Scan for the cell matching the given text and deliver its (x, y) coordinate at center. 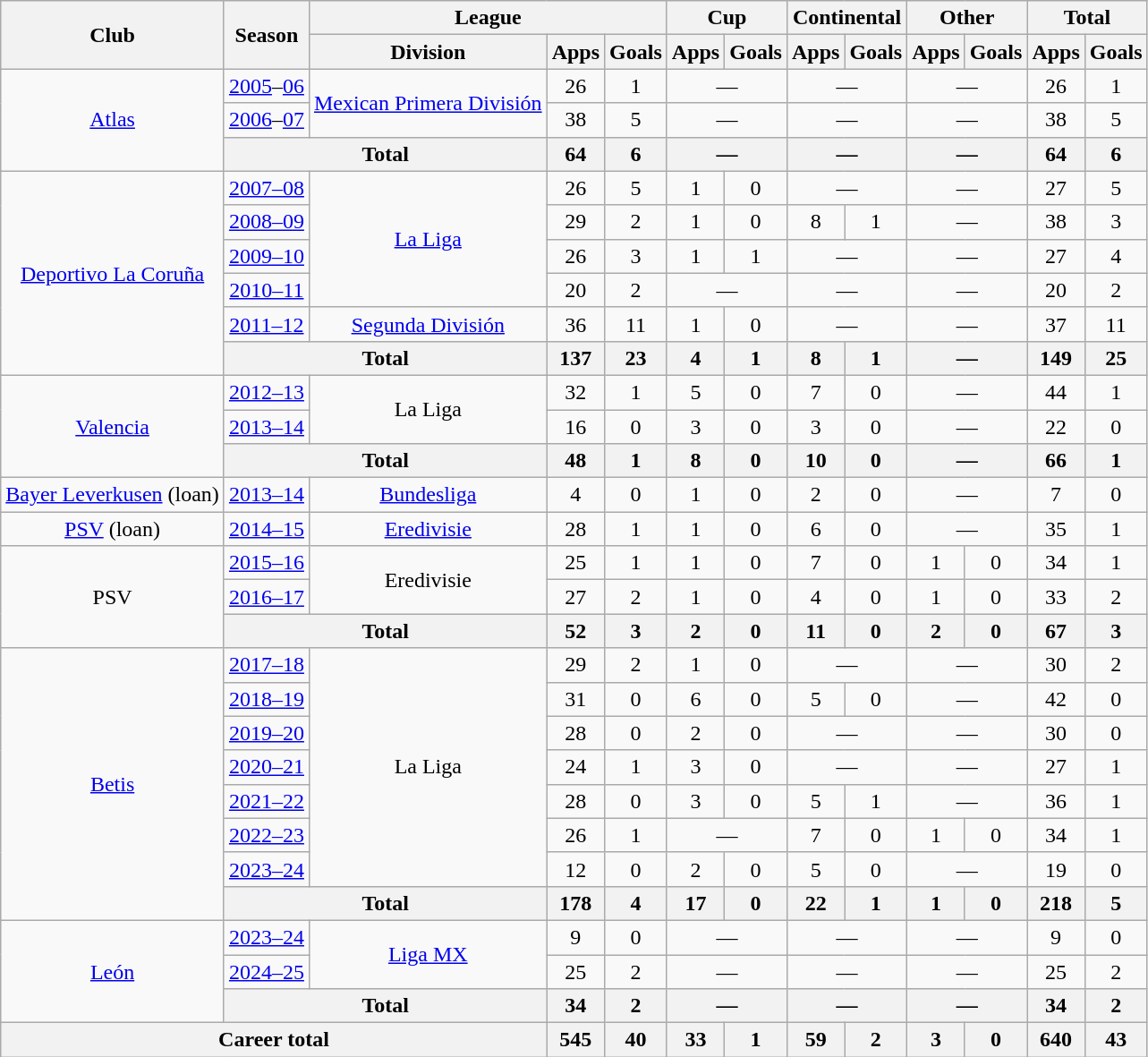
640 (1056, 1040)
2015–16 (267, 563)
23 (636, 358)
2022–23 (267, 835)
2018–19 (267, 699)
Cup (727, 18)
Division (428, 52)
17 (695, 903)
545 (575, 1040)
178 (575, 903)
10 (815, 461)
León (113, 971)
2019–20 (267, 733)
2021–22 (267, 801)
2020–21 (267, 767)
42 (1056, 699)
137 (575, 358)
Bayer Leverkusen (loan) (113, 495)
2010–11 (267, 290)
32 (575, 392)
Club (113, 35)
35 (1056, 529)
16 (575, 427)
37 (1056, 324)
Mexican Primera División (428, 103)
24 (575, 767)
League (488, 18)
2006–07 (267, 120)
52 (575, 631)
Bundesliga (428, 495)
2007–08 (267, 188)
Deportivo La Coruña (113, 273)
PSV (loan) (113, 529)
2024–25 (267, 971)
31 (575, 699)
19 (1056, 869)
44 (1056, 392)
2008–09 (267, 222)
2017–18 (267, 665)
Liga MX (428, 954)
2012–13 (267, 392)
59 (815, 1040)
Segunda División (428, 324)
PSV (113, 597)
Other (967, 18)
Continental (846, 18)
Atlas (113, 120)
2009–10 (267, 256)
67 (1056, 631)
Season (267, 35)
2016–17 (267, 597)
2011–12 (267, 324)
Career total (274, 1040)
Valencia (113, 426)
2014–15 (267, 529)
66 (1056, 461)
2005–06 (267, 86)
12 (575, 869)
149 (1056, 358)
218 (1056, 903)
Betis (113, 784)
48 (575, 461)
43 (1116, 1040)
40 (636, 1040)
